Provide the (X, Y) coordinate of the cell's center where the given text is located.  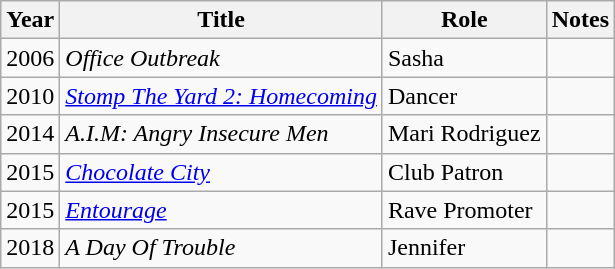
Chocolate City (222, 172)
Mari Rodriguez (464, 134)
Dancer (464, 96)
2006 (30, 58)
Sasha (464, 58)
A Day Of Trouble (222, 248)
Role (464, 20)
2010 (30, 96)
Notes (580, 20)
2014 (30, 134)
A.I.M: Angry Insecure Men (222, 134)
Office Outbreak (222, 58)
Stomp The Yard 2: Homecoming (222, 96)
Year (30, 20)
Jennifer (464, 248)
Club Patron (464, 172)
2018 (30, 248)
Title (222, 20)
Rave Promoter (464, 210)
Entourage (222, 210)
